Identify which cell holds the provided text, then report its [X, Y] central coordinate. 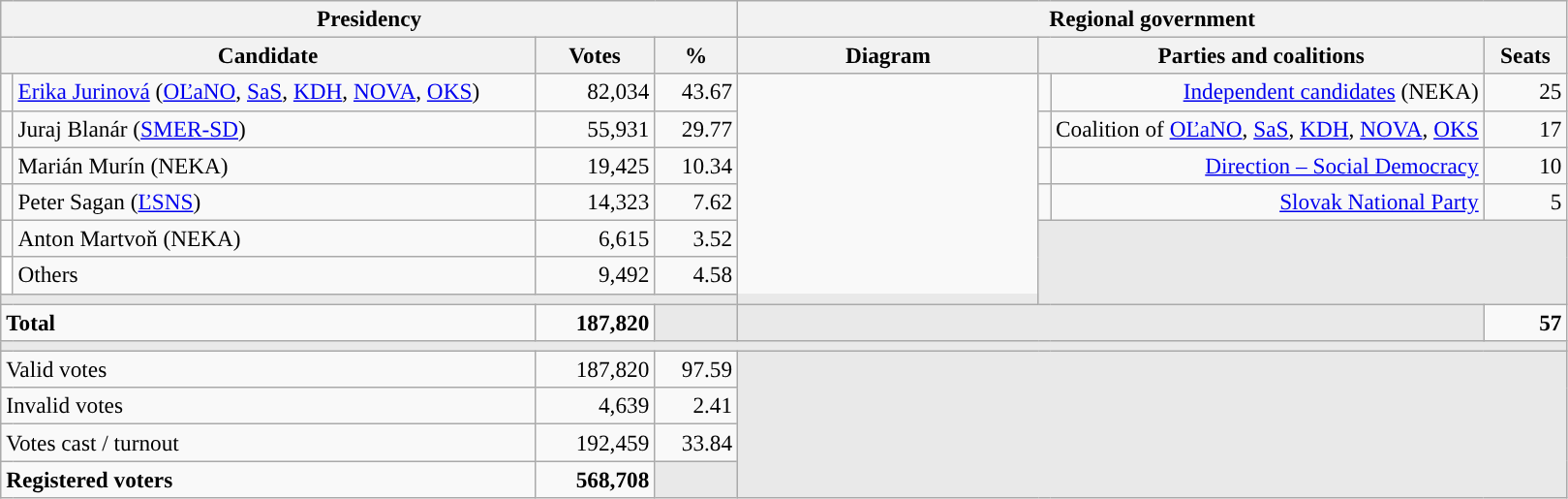
5 [1525, 202]
10 [1525, 165]
Marián Murín (NEKA) [273, 165]
82,034 [595, 92]
9,492 [595, 275]
Registered voters [268, 479]
4,639 [595, 406]
4.58 [696, 275]
7.62 [696, 202]
97.59 [696, 369]
Votes cast / turnout [268, 442]
Juraj Blanár (SMER-SD) [273, 129]
Independent candidates (NEKA) [1267, 92]
57 [1525, 322]
Regional government [1153, 18]
55,931 [595, 129]
17 [1525, 129]
Coalition of OĽaNO, SaS, KDH, NOVA, OKS [1267, 129]
19,425 [595, 165]
Parties and coalitions [1261, 55]
10.34 [696, 165]
Anton Martvoň (NEKA) [273, 238]
Presidency [370, 18]
Diagram [889, 55]
33.84 [696, 442]
43.67 [696, 92]
Invalid votes [268, 406]
Peter Sagan (ĽSNS) [273, 202]
Slovak National Party [1267, 202]
14,323 [595, 202]
6,615 [595, 238]
2.41 [696, 406]
29.77 [696, 129]
Total [268, 322]
568,708 [595, 479]
Erika Jurinová (OĽaNO, SaS, KDH, NOVA, OKS) [273, 92]
192,459 [595, 442]
% [696, 55]
Candidate [268, 55]
Valid votes [268, 369]
Votes [595, 55]
Others [273, 275]
Seats [1525, 55]
3.52 [696, 238]
25 [1525, 92]
Direction – Social Democracy [1267, 165]
